Extract the [X, Y] coordinate from the center of the cell holding the provided text.  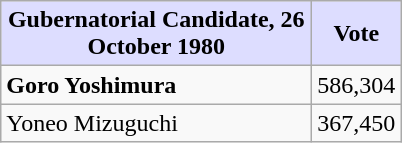
586,304 [356, 85]
Goro Yoshimura [156, 85]
367,450 [356, 123]
Yoneo Mizuguchi [156, 123]
Vote [356, 34]
Gubernatorial Candidate, 26 October 1980 [156, 34]
